Locate the cell with the specified text and output its [x, y] center coordinate. 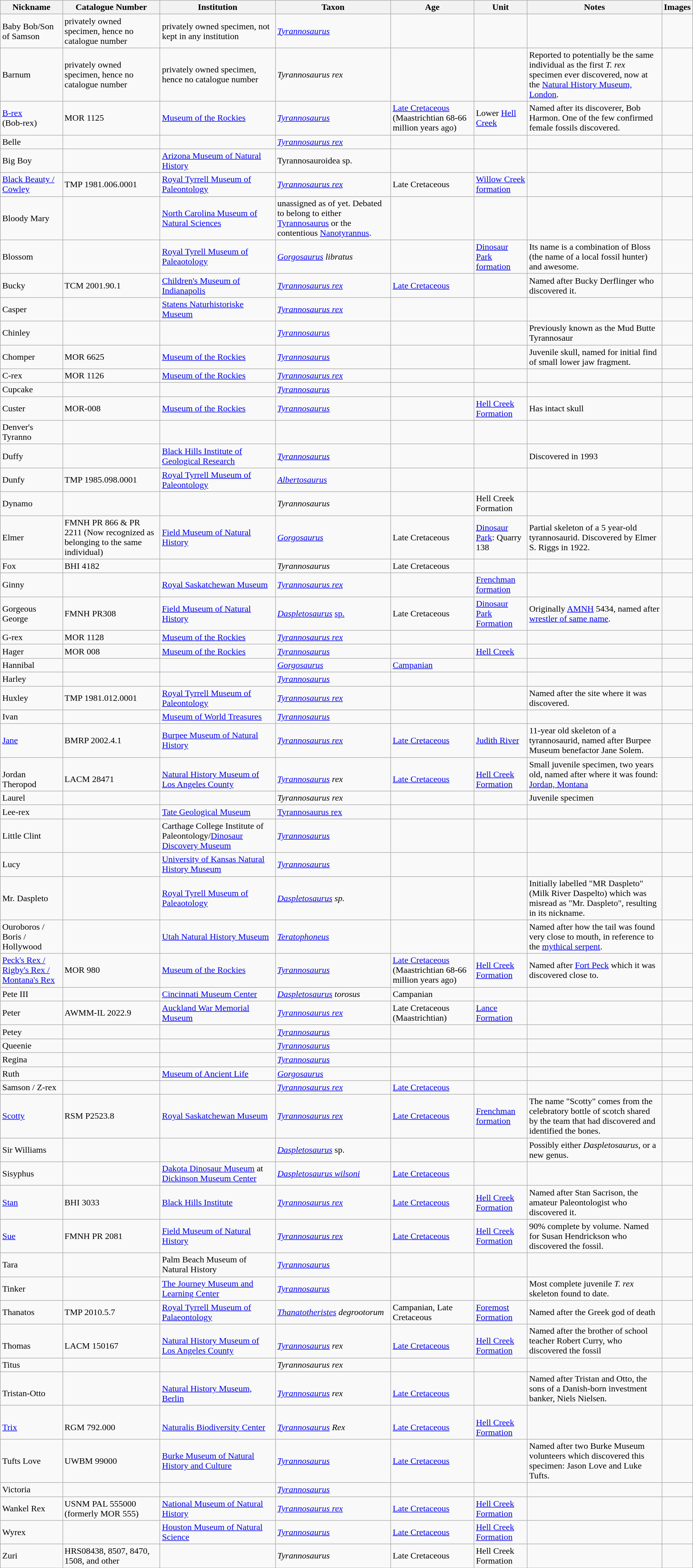
Images [677, 7]
Dinosaur Park Formation [501, 613]
Custer [31, 409]
Casper [31, 309]
Stan [31, 1202]
MOR 1125 [111, 118]
Lance Formation [501, 1013]
Albertosaurus [333, 480]
University of Kansas Natural History Museum [218, 864]
Named after Stan Sacrison, the amateur Paleontologist who discovered it. [594, 1202]
Has intact skull [594, 409]
Museum of Ancient Life [218, 1074]
Chomper [31, 357]
Bloody Mary [31, 218]
Named after Fort Peck which it was discovered close to. [594, 970]
Thanatos [31, 1312]
Chinley [31, 333]
Its name is a combination of Bloss (the name of a local fossil hunter) and awesome. [594, 257]
Queenie [31, 1046]
Houston Museum of Natural Science [218, 1533]
Dinosaur Park: Quarry 138 [501, 537]
Elmer [31, 537]
MOR 008 [111, 651]
Tara [31, 1265]
Ginny [31, 585]
Auckland War Memorial Museum [218, 1013]
RSM P2523.8 [111, 1117]
Judith River [501, 741]
Dinosaur Park formation [501, 257]
AWMM-IL 2022.9 [111, 1013]
Named after the site where it was discovered. [594, 698]
Gorgeous George [31, 613]
C-rex [31, 376]
Mr. Daspleto [31, 898]
Notes [594, 7]
Denver's Tyranno [31, 432]
Campanian, Late Cretaceous [432, 1312]
Named after two Burke Museum volunteers which discovered this specimen: Jason Love and Luke Tufts. [594, 1461]
Pete III [31, 994]
Ouroboros / Boris / Hollywood [31, 937]
Victoria [31, 1489]
Titus [31, 1365]
Trix [31, 1422]
Petey [31, 1032]
Originally AMNH 5434, named after wrestler of same name. [594, 613]
Tyrannosaurus Rex [333, 1422]
Juvenile specimen [594, 798]
Previously known as the Mud Butte Tyrannosaur [594, 333]
privately owned specimen, not kept in any institution [218, 31]
RGM 792.000 [111, 1422]
Lucy [31, 864]
Late Cretaceous (Maastrichtian) [432, 1013]
Catalogue Number [111, 7]
Museum of World Treasures [218, 717]
Initially labelled "MR Daspleto" (Milk River Daspelto) which was misread as "Mr. Daspleto", resulting in its nickname. [594, 898]
Daspletosaurus wilsoni [333, 1174]
Children's Museum of Indianapolis [218, 285]
G-rex [31, 637]
Unit [501, 7]
TMP 2010.5.7 [111, 1312]
Regina [31, 1059]
Named after the brother of school teacher Robert Curry, who discovered the fossil [594, 1341]
HRS08438, 8507, 8470, 1508, and other [111, 1556]
Royal Tyrrell Museum of Palaeontology [218, 1312]
11-year old skeleton of a tyrannosaurid, named after Burpee Museum benefactor Jane Solem. [594, 741]
North Carolina Museum of Natural Sciences [218, 218]
Belle [31, 142]
Daspletosaurus torosus [333, 994]
Nickname [31, 7]
MOR 1128 [111, 637]
90% complete by volume. Named for Susan Hendrickson who discovered the fossil. [594, 1236]
Laurel [31, 798]
Black Hills Institute [218, 1202]
Hager [31, 651]
Tyrannosauroidea sp. [333, 161]
Utah Natural History Museum [218, 937]
Reported to potentially be the same individual as the first T. rex specimen ever discovered, now at the Natural History Museum, London. [594, 75]
Ruth [31, 1074]
TCM 2001.90.1 [111, 285]
Small juvenile specimen, two years old, named after where it was found: Jordan, Montana [594, 774]
Huxley [31, 698]
Dynamo [31, 504]
The Journey Museum and Learning Center [218, 1288]
LACM 150167 [111, 1341]
Arizona Museum of Natural History [218, 161]
Statens Naturhistoriske Museum [218, 309]
Named after its discoverer, Bob Harmon. One of the few confirmed female fossils discovered. [594, 118]
MOR 980 [111, 970]
Wankel Rex [31, 1508]
Thomas [31, 1341]
Bucky [31, 285]
Little Clint [31, 836]
Named after how the tail was found very close to mouth, in reference to the mythical serpent. [594, 937]
Burpee Museum of Natural History [218, 741]
FMNH PR 2081 [111, 1236]
Dunfy [31, 480]
Most complete juvenile T. rex skeleton found to date. [594, 1288]
B-rex(Bob-rex) [31, 118]
Gorgosaurus libratus [333, 257]
Black Beauty / Cowley [31, 184]
USNM PAL 555000 (formerly MOR 555) [111, 1508]
Discovered in 1993 [594, 456]
Cupcake [31, 390]
UWBM 99000 [111, 1461]
Carthage College Institute of Paleontology/Dinosaur Discovery Museum [218, 836]
Harley [31, 679]
Taxon [333, 7]
Sue [31, 1236]
Lee-rex [31, 812]
FMNH PR 866 & PR 2211 (Now recognized as belonging to the same individual) [111, 537]
Wyrex [31, 1533]
BHI 4182 [111, 566]
Jordan Theropod [31, 774]
Foremost Formation [501, 1312]
The name "Scotty" comes from the celebratory bottle of scotch shared by the team that had discovered and identified the bones. [594, 1117]
Baby Bob/Son of Samson [31, 31]
BMRP 2002.4.1 [111, 741]
FMNH PR308 [111, 613]
Sir Williams [31, 1150]
Partial skeleton of a 5 year-old tyrannosaurid. Discovered by Elmer S. Riggs in 1922. [594, 537]
Samson / Z-rex [31, 1088]
TMP 1981.012.0001 [111, 698]
MOR 6625 [111, 357]
Peck's Rex / Rigby's Rex / Montana's Rex [31, 970]
Lower Hell Creek [501, 118]
Scotty [31, 1117]
Tinker [31, 1288]
Peter [31, 1013]
MOR-008 [111, 409]
Dakota Dinosaur Museum at Dickinson Museum Center [218, 1174]
Barnum [31, 75]
Tufts Love [31, 1461]
Named after Bucky Derflinger who discovered it. [594, 285]
Named after the Greek god of death [594, 1312]
Blossom [31, 257]
TMP 1985.098.0001 [111, 480]
Thanatotheristes degrootorum [333, 1312]
Zuri [31, 1556]
Teratophoneus [333, 937]
Cincinnati Museum Center [218, 994]
Sisyphus [31, 1174]
Juvenile skull, named for initial find of small lower jaw fragment. [594, 357]
Duffy [31, 456]
Fox [31, 566]
Ivan [31, 717]
Hell Creek [501, 651]
Tristan-Otto [31, 1388]
Tate Geological Museum [218, 812]
MOR 1126 [111, 376]
National Museum of Natural History [218, 1508]
Big Boy [31, 161]
Hannibal [31, 665]
Named after Tristan and Otto, the sons of a Danish-born investment banker, Niels Nielsen. [594, 1388]
LACM 28471 [111, 774]
TMP 1981.006.0001 [111, 184]
Willow Creek formation [501, 184]
Jane [31, 741]
Institution [218, 7]
Naturalis Biodiversity Center [218, 1422]
unassigned as of yet. Debated to belong to either Tyrannosaurus or the contentious Nanotyrannus. [333, 218]
Natural History Museum, Berlin [218, 1388]
Palm Beach Museum of Natural History [218, 1265]
BHI 3033 [111, 1202]
Black Hills Institute of Geological Research [218, 456]
Burke Museum of Natural History and Culture [218, 1461]
Possibly either Daspletosaurus, or a new genus. [594, 1150]
Age [432, 7]
